Search for the cell housing the specified text and yield its [X, Y] center coordinate. 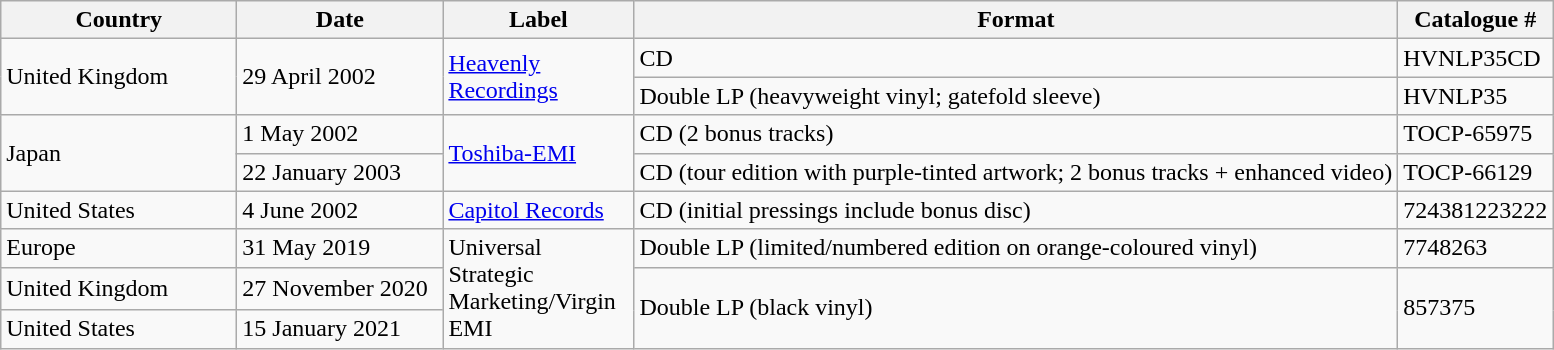
7748263 [1476, 248]
29 April 2002 [340, 77]
Universal Strategic Marketing/Virgin EMI [538, 288]
Heavenly Recordings [538, 77]
Format [1016, 20]
Japan [119, 153]
Double LP (heavyweight vinyl; gatefold sleeve) [1016, 96]
HVNLP35CD [1476, 58]
Label [538, 20]
TOCP-65975 [1476, 134]
Toshiba-EMI [538, 153]
857375 [1476, 308]
TOCP-66129 [1476, 172]
1 May 2002 [340, 134]
Date [340, 20]
HVNLP35 [1476, 96]
Europe [119, 248]
724381223222 [1476, 210]
Double LP (black vinyl) [1016, 308]
CD (2 bonus tracks) [1016, 134]
27 November 2020 [340, 288]
22 January 2003 [340, 172]
Capitol Records [538, 210]
Double LP (limited/numbered edition on orange-coloured vinyl) [1016, 248]
CD (initial pressings include bonus disc) [1016, 210]
Country [119, 20]
CD [1016, 58]
15 January 2021 [340, 329]
CD (tour edition with purple-tinted artwork; 2 bonus tracks + enhanced video) [1016, 172]
Catalogue # [1476, 20]
4 June 2002 [340, 210]
31 May 2019 [340, 248]
